Scan for the cell matching the given text and deliver its [X, Y] coordinate at center. 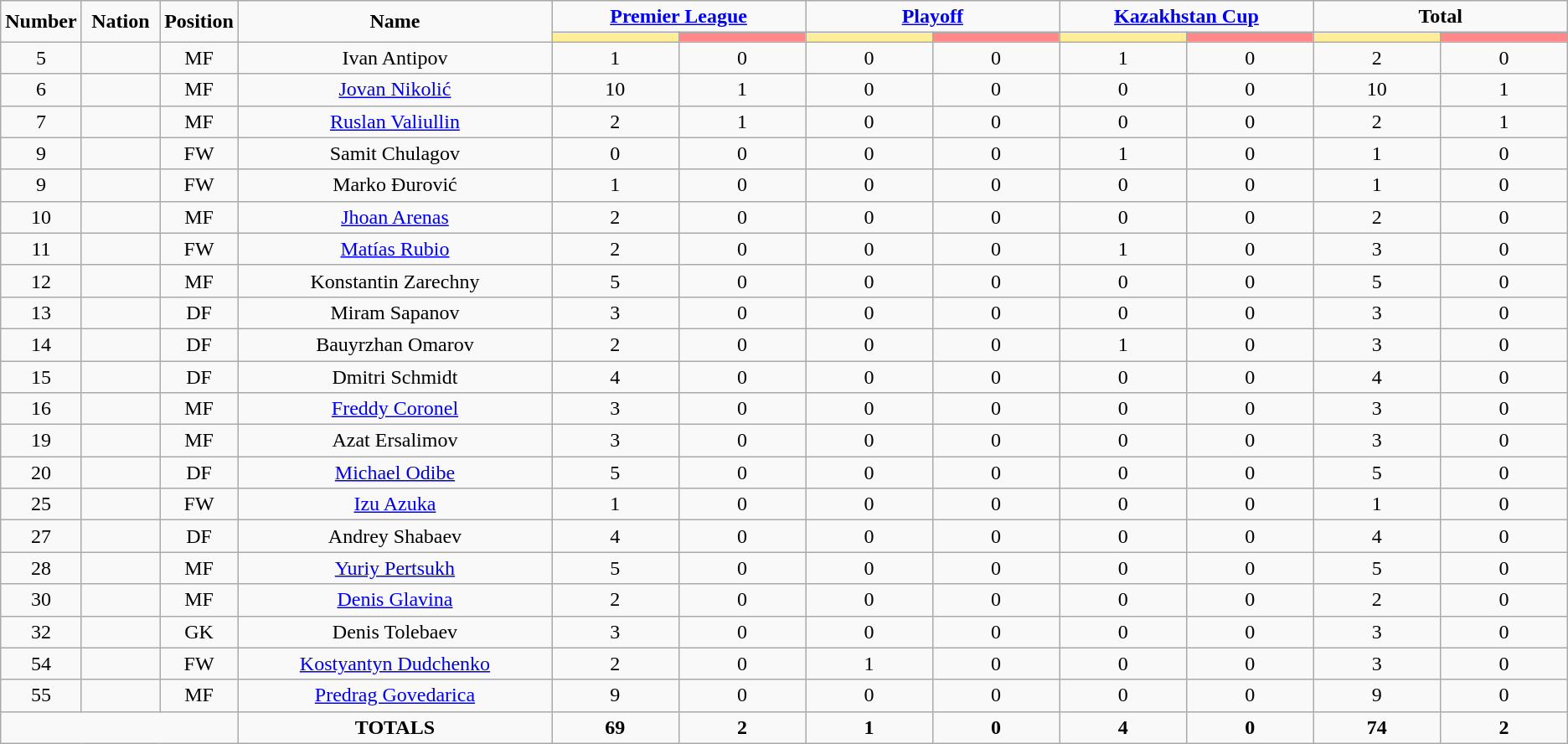
Jovan Nikolić [395, 90]
Premier League [678, 17]
Kostyantyn Dudchenko [395, 664]
Dmitri Schmidt [395, 376]
20 [41, 473]
Samit Chulagov [395, 153]
Number [41, 22]
Predrag Govedarica [395, 695]
Denis Glavina [395, 600]
12 [41, 281]
Ruslan Valiullin [395, 121]
16 [41, 409]
54 [41, 664]
Position [199, 22]
Michael Odibe [395, 473]
Playoff [933, 17]
11 [41, 249]
30 [41, 600]
Matías Rubio [395, 249]
GK [199, 632]
Total [1441, 17]
7 [41, 121]
27 [41, 536]
6 [41, 90]
Nation [121, 22]
28 [41, 568]
Name [395, 22]
19 [41, 441]
15 [41, 376]
Izu Azuka [395, 504]
14 [41, 344]
Denis Tolebaev [395, 632]
Konstantin Zarechny [395, 281]
Yuriy Pertsukh [395, 568]
Bauyrzhan Omarov [395, 344]
55 [41, 695]
74 [1377, 727]
Andrey Shabaev [395, 536]
32 [41, 632]
25 [41, 504]
Marko Đurović [395, 185]
Ivan Antipov [395, 58]
Azat Ersalimov [395, 441]
Freddy Coronel [395, 409]
69 [615, 727]
Kazakhstan Cup [1186, 17]
TOTALS [395, 727]
Jhoan Arenas [395, 217]
Miram Sapanov [395, 313]
13 [41, 313]
